Determine the (X, Y) coordinate at the center of the cell enclosing the given text.  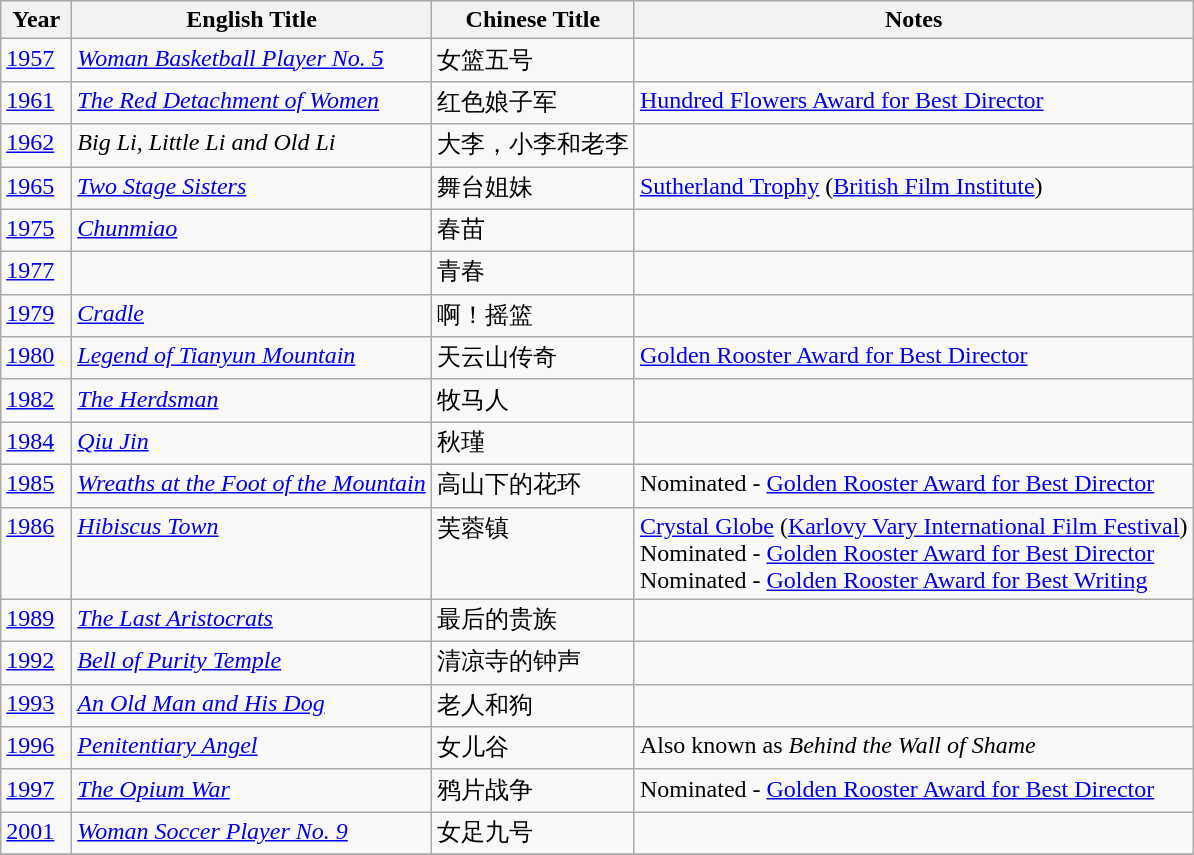
2001 (36, 834)
Two Stage Sisters (252, 188)
女篮五号 (532, 60)
Chunmiao (252, 230)
最后的贵族 (532, 620)
1962 (36, 146)
1993 (36, 706)
1975 (36, 230)
青春 (532, 274)
1965 (36, 188)
老人和狗 (532, 706)
清凉寺的钟声 (532, 664)
Notes (914, 20)
红色娘子军 (532, 102)
The Opium War (252, 790)
Hibiscus Town (252, 553)
1961 (36, 102)
1997 (36, 790)
1957 (36, 60)
Woman Basketball Player No. 5 (252, 60)
春苗 (532, 230)
Qiu Jin (252, 444)
高山下的花环 (532, 486)
秋瑾 (532, 444)
An Old Man and His Dog (252, 706)
Year (36, 20)
女儿谷 (532, 748)
1985 (36, 486)
Big Li, Little Li and Old Li (252, 146)
Penitentiary Angel (252, 748)
Legend of Tianyun Mountain (252, 358)
1996 (36, 748)
舞台姐妹 (532, 188)
1979 (36, 316)
The Herdsman (252, 400)
Bell of Purity Temple (252, 664)
Golden Rooster Award for Best Director (914, 358)
Woman Soccer Player No. 9 (252, 834)
1984 (36, 444)
1982 (36, 400)
鸦片战争 (532, 790)
大李，小李和老李 (532, 146)
Wreaths at the Foot of the Mountain (252, 486)
Also known as Behind the Wall of Shame (914, 748)
1989 (36, 620)
The Red Detachment of Women (252, 102)
The Last Aristocrats (252, 620)
Hundred Flowers Award for Best Director (914, 102)
1977 (36, 274)
女足九号 (532, 834)
Sutherland Trophy (British Film Institute) (914, 188)
Cradle (252, 316)
牧马人 (532, 400)
1986 (36, 553)
1992 (36, 664)
1980 (36, 358)
芙蓉镇 (532, 553)
English Title (252, 20)
啊！摇篮 (532, 316)
Chinese Title (532, 20)
天云山传奇 (532, 358)
